Search for the cell housing the specified text and yield its [x, y] center coordinate. 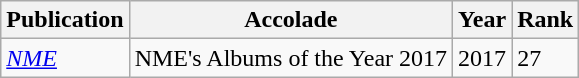
Publication [65, 20]
27 [546, 58]
NME's Albums of the Year 2017 [290, 58]
NME [65, 58]
Year [482, 20]
Accolade [290, 20]
Rank [546, 20]
2017 [482, 58]
